Locate the cell with the specified text and output its (X, Y) center coordinate. 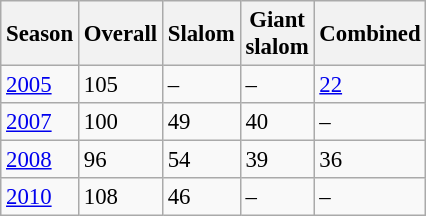
Slalom (201, 34)
40 (277, 122)
49 (201, 122)
Season (40, 34)
Overall (120, 34)
2005 (40, 85)
Giantslalom (277, 34)
108 (120, 197)
2007 (40, 122)
96 (120, 160)
2008 (40, 160)
39 (277, 160)
105 (120, 85)
Combined (370, 34)
46 (201, 197)
22 (370, 85)
54 (201, 160)
100 (120, 122)
2010 (40, 197)
36 (370, 160)
